Detect which cell encompasses the target text, then output its [x, y] center coordinate. 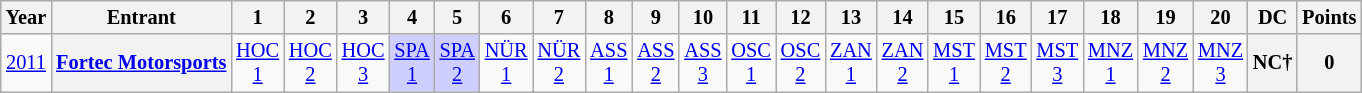
Year [26, 17]
17 [1057, 17]
HOC3 [364, 63]
16 [1006, 17]
HOC1 [258, 63]
11 [750, 17]
4 [412, 17]
SPA1 [412, 63]
2011 [26, 63]
Points [1329, 17]
8 [608, 17]
SPA2 [458, 63]
5 [458, 17]
MST1 [954, 63]
NC† [1272, 63]
18 [1110, 17]
15 [954, 17]
1 [258, 17]
DC [1272, 17]
10 [702, 17]
0 [1329, 63]
20 [1220, 17]
ZAN1 [851, 63]
ASS1 [608, 63]
7 [560, 17]
MNZ3 [1220, 63]
19 [1166, 17]
OSC1 [750, 63]
HOC2 [310, 63]
OSC2 [800, 63]
ZAN2 [903, 63]
MST2 [1006, 63]
ASS3 [702, 63]
NÜR2 [560, 63]
Fortec Motorsports [141, 63]
9 [656, 17]
3 [364, 17]
MNZ1 [1110, 63]
6 [506, 17]
12 [800, 17]
ASS2 [656, 63]
MNZ2 [1166, 63]
NÜR1 [506, 63]
2 [310, 17]
Entrant [141, 17]
14 [903, 17]
13 [851, 17]
MST3 [1057, 63]
